Return (x, y) of the center of cell containing provided text 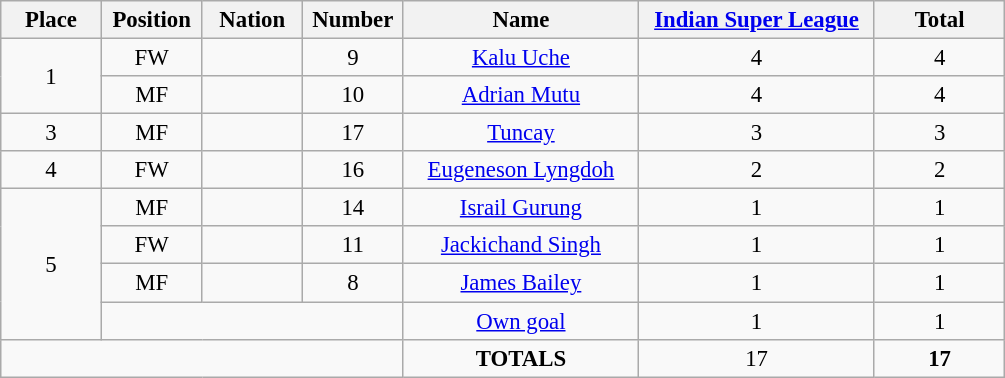
Indian Super League (757, 20)
10 (354, 95)
Number (354, 20)
Eugeneson Lyngdoh (521, 170)
Own goal (521, 321)
9 (354, 58)
Israil Gurung (521, 208)
8 (354, 283)
Name (521, 20)
James Bailey (521, 283)
TOTALS (521, 358)
Tuncay (521, 133)
14 (354, 208)
Position (152, 20)
Nation (252, 20)
11 (354, 245)
16 (354, 170)
Place (52, 20)
Jackichand Singh (521, 245)
5 (52, 264)
Kalu Uche (521, 58)
Total (940, 20)
Adrian Mutu (521, 95)
